For the text-containing cell, return its midpoint in (X, Y) coordinate format. 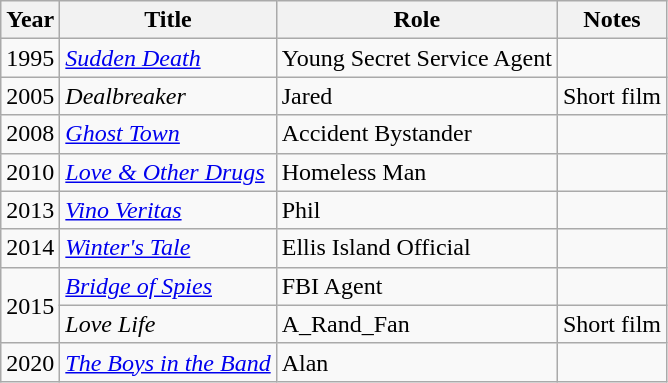
Dealbreaker (168, 96)
Sudden Death (168, 58)
2013 (30, 210)
Ghost Town (168, 134)
Homeless Man (416, 172)
Young Secret Service Agent (416, 58)
FBI Agent (416, 286)
Role (416, 20)
1995 (30, 58)
Accident Bystander (416, 134)
2010 (30, 172)
2020 (30, 362)
The Boys in the Band (168, 362)
Love & Other Drugs (168, 172)
Title (168, 20)
Jared (416, 96)
Notes (612, 20)
Love Life (168, 324)
2005 (30, 96)
Year (30, 20)
2008 (30, 134)
Phil (416, 210)
Ellis Island Official (416, 248)
2015 (30, 305)
A_Rand_Fan (416, 324)
Vino Veritas (168, 210)
Winter's Tale (168, 248)
Bridge of Spies (168, 286)
Alan (416, 362)
2014 (30, 248)
